Locate the cell with the specified text and output its (X, Y) center coordinate. 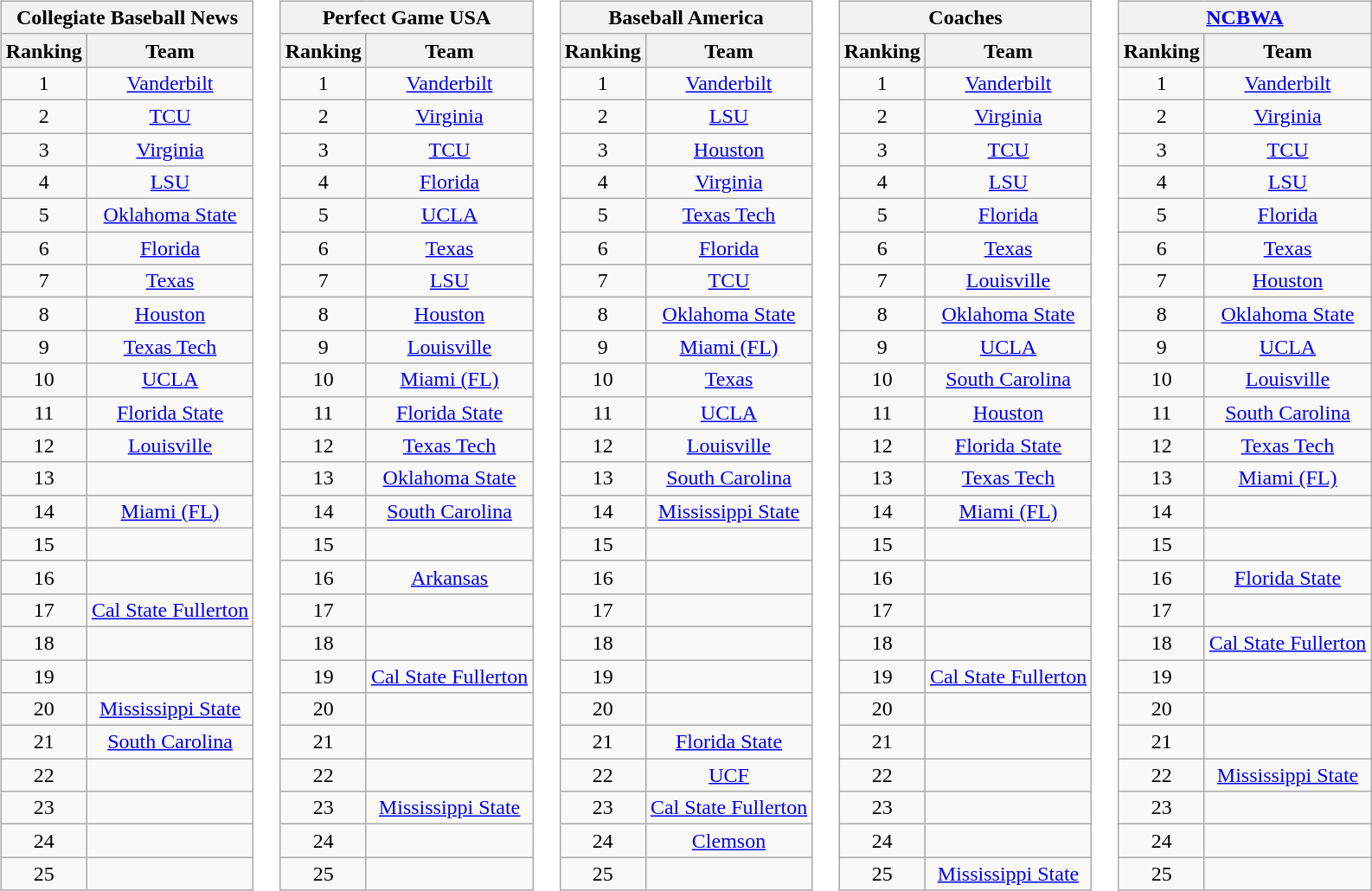
Clemson (728, 841)
Coaches (965, 17)
UCF (728, 775)
Perfect Game USA (407, 17)
NCBWA (1244, 17)
Collegiate Baseball News (126, 17)
Arkansas (449, 577)
Baseball America (685, 17)
